Find where the given text appears and provide that cell's center as [X, Y] coordinate. 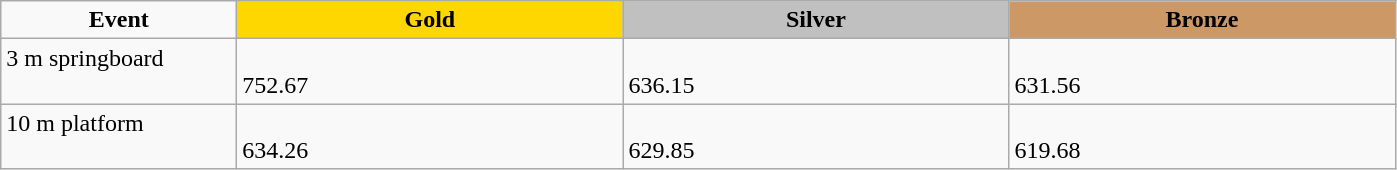
Event [119, 20]
Bronze [1202, 20]
3 m springboard [119, 72]
Gold [430, 20]
629.85 [816, 136]
636.15 [816, 72]
631.56 [1202, 72]
Silver [816, 20]
752.67 [430, 72]
10 m platform [119, 136]
619.68 [1202, 136]
634.26 [430, 136]
